Identify which cell holds the provided text, then report its (X, Y) central coordinate. 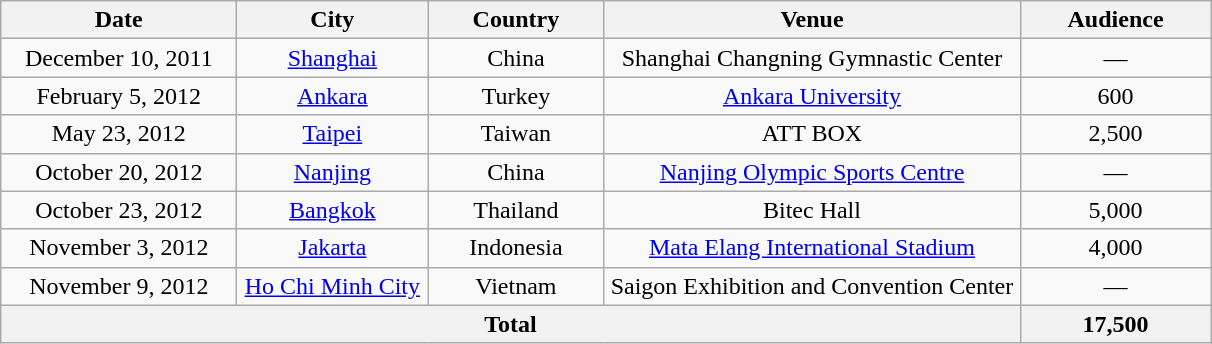
Total (510, 324)
2,500 (1116, 134)
Audience (1116, 20)
Ho Chi Minh City (332, 286)
Turkey (516, 96)
Taiwan (516, 134)
Taipei (332, 134)
4,000 (1116, 248)
December 10, 2011 (119, 58)
May 23, 2012 (119, 134)
Jakarta (332, 248)
October 23, 2012 (119, 210)
600 (1116, 96)
Ankara University (812, 96)
17,500 (1116, 324)
Nanjing Olympic Sports Centre (812, 172)
Saigon Exhibition and Convention Center (812, 286)
Country (516, 20)
October 20, 2012 (119, 172)
5,000 (1116, 210)
February 5, 2012 (119, 96)
Vietnam (516, 286)
November 9, 2012 (119, 286)
Nanjing (332, 172)
Bitec Hall (812, 210)
Shanghai (332, 58)
Shanghai Changning Gymnastic Center (812, 58)
ATT BOX (812, 134)
Venue (812, 20)
Date (119, 20)
City (332, 20)
Mata Elang International Stadium (812, 248)
Bangkok (332, 210)
November 3, 2012 (119, 248)
Thailand (516, 210)
Indonesia (516, 248)
Ankara (332, 96)
